Identify which cell holds the provided text, then report its (X, Y) central coordinate. 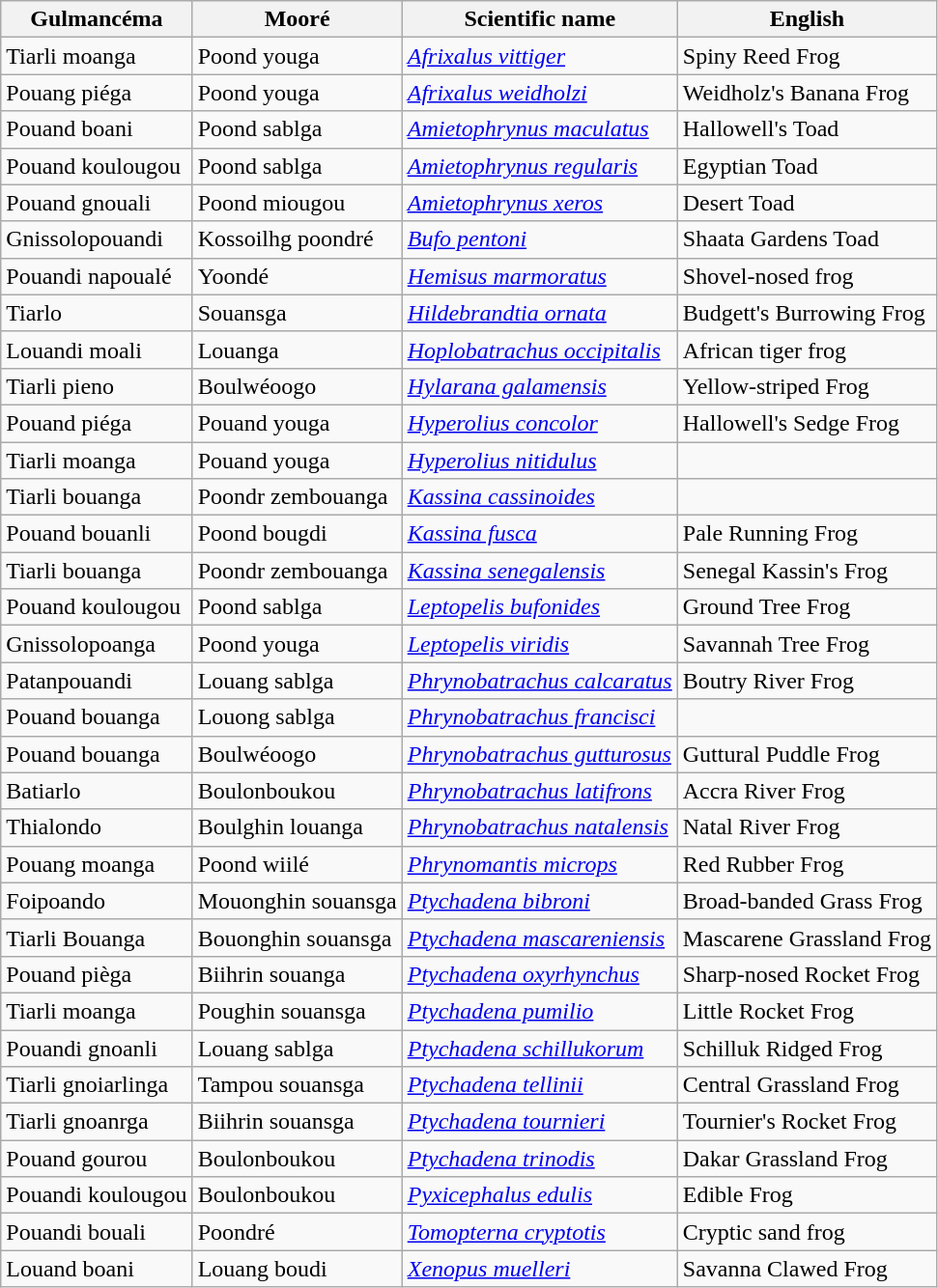
Amietophrynus regularis (539, 166)
Poughin souansga (298, 1011)
Pouandi gnoanli (97, 1048)
Red Rubber Frog (807, 864)
Biihrin souansga (298, 1122)
Central Grassland Frog (807, 1085)
Gulmancéma (97, 19)
Pouand boani (97, 129)
Hyperolius concolor (539, 423)
Natal River Frog (807, 827)
Ptychadena tournieri (539, 1122)
Biihrin souanga (298, 974)
Poond bougdi (298, 534)
Hallowell's Toad (807, 129)
Batiarlo (97, 791)
Tampou souansga (298, 1085)
Kossoilhg poondré (298, 239)
Phrynomantis microps (539, 864)
Ground Tree Frog (807, 607)
Amietophrynus maculatus (539, 129)
Ptychadena mascareniensis (539, 938)
Poond wiilé (298, 864)
Phrynobatrachus francisci (539, 717)
Poond miougou (298, 203)
Mascarene Grassland Frog (807, 938)
African tiger frog (807, 350)
Savannah Tree Frog (807, 644)
Sharp-nosed Rocket Frog (807, 974)
Tiarli gnoiarlinga (97, 1085)
Tournier's Rocket Frog (807, 1122)
Ptychadena trinodis (539, 1159)
Weidholz's Banana Frog (807, 93)
Afrixalus weidholzi (539, 93)
Tomopterna cryptotis (539, 1232)
Scientific name (539, 19)
Yoondé (298, 276)
Kassina senegalensis (539, 571)
Bouonghin souansga (298, 938)
Mouonghin souansga (298, 901)
Shovel-nosed frog (807, 276)
Pouand gourou (97, 1159)
Phrynobatrachus calcaratus (539, 681)
Amietophrynus xeros (539, 203)
Phrynobatrachus gutturosus (539, 754)
Hylarana galamensis (539, 386)
Guttural Puddle Frog (807, 754)
Mooré (298, 19)
Phrynobatrachus latifrons (539, 791)
Leptopelis viridis (539, 644)
Phrynobatrachus natalensis (539, 827)
Hildebrandtia ornata (539, 313)
Pouand piéga (97, 423)
Bufo pentoni (539, 239)
Louong sablga (298, 717)
Hallowell's Sedge Frog (807, 423)
Ptychadena schillukorum (539, 1048)
Poondré (298, 1232)
Dakar Grassland Frog (807, 1159)
Budgett's Burrowing Frog (807, 313)
Egyptian Toad (807, 166)
Pouandi koulougou (97, 1195)
Xenopus muelleri (539, 1269)
Shaata Gardens Toad (807, 239)
Pouand gnouali (97, 203)
Kassina cassinoides (539, 497)
Pouand pièga (97, 974)
Tiarli pieno (97, 386)
Tiarlo (97, 313)
Leptopelis bufonides (539, 607)
Pouang piéga (97, 93)
Ptychadena tellinii (539, 1085)
Ptychadena pumilio (539, 1011)
Patanpouandi (97, 681)
Afrixalus vittiger (539, 56)
Tiarli Bouanga (97, 938)
Accra River Frog (807, 791)
Louang boudi (298, 1269)
English (807, 19)
Pouandi napoualé (97, 276)
Souansga (298, 313)
Desert Toad (807, 203)
Pouang moanga (97, 864)
Hyperolius nitidulus (539, 461)
Louandi moali (97, 350)
Spiny Reed Frog (807, 56)
Pouandi bouali (97, 1232)
Thialondo (97, 827)
Hoplobatrachus occipitalis (539, 350)
Tiarli gnoanrga (97, 1122)
Pouand bouanli (97, 534)
Schilluk Ridged Frog (807, 1048)
Foipoando (97, 901)
Ptychadena bibroni (539, 901)
Edible Frog (807, 1195)
Boutry River Frog (807, 681)
Ptychadena oxyrhynchus (539, 974)
Senegal Kassin's Frog (807, 571)
Boulghin louanga (298, 827)
Gnissolopoanga (97, 644)
Pale Running Frog (807, 534)
Louanga (298, 350)
Broad-banded Grass Frog (807, 901)
Louand boani (97, 1269)
Yellow-striped Frog (807, 386)
Gnissolopouandi (97, 239)
Pyxicephalus edulis (539, 1195)
Savanna Clawed Frog (807, 1269)
Little Rocket Frog (807, 1011)
Cryptic sand frog (807, 1232)
Hemisus marmoratus (539, 276)
Kassina fusca (539, 534)
